Return the [x, y] coordinate for the center point of the cell that contains the specified text.  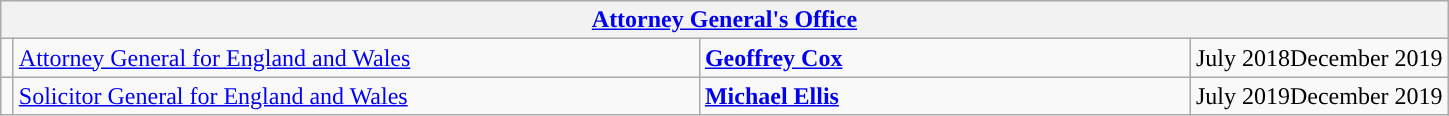
Attorney General for England and Wales [356, 58]
July 2019December 2019 [1319, 96]
Geoffrey Cox [944, 58]
Solicitor General for England and Wales [356, 96]
Attorney General's Office [724, 20]
July 2018December 2019 [1319, 58]
Michael Ellis [944, 96]
